For the text-containing cell, return its midpoint in (X, Y) coordinate format. 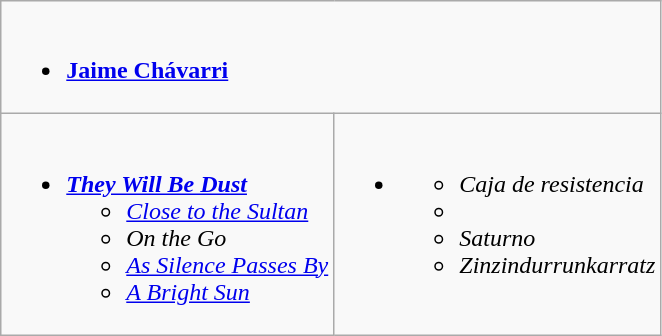
Caja de resistenciaSaturnoZinzindurrunkarratz (498, 224)
Jaime Chávarri (331, 58)
They Will Be DustClose to the SultanOn the GoAs Silence Passes ByA Bright Sun (168, 224)
